Scan for the cell matching the given text and deliver its (X, Y) coordinate at center. 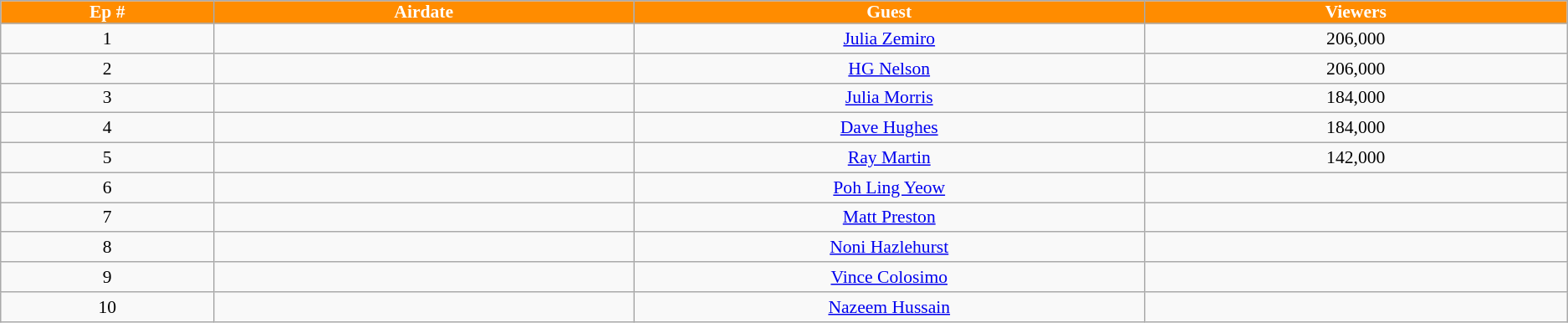
Vince Colosimo (890, 277)
Guest (890, 12)
5 (107, 158)
Dave Hughes (890, 128)
2 (107, 69)
HG Nelson (890, 69)
Ray Martin (890, 158)
Airdate (424, 12)
Julia Zemiro (890, 38)
Viewers (1356, 12)
142,000 (1356, 158)
Ep # (107, 12)
7 (107, 218)
Noni Hazlehurst (890, 248)
Poh Ling Yeow (890, 187)
6 (107, 187)
Julia Morris (890, 98)
Matt Preston (890, 218)
1 (107, 38)
9 (107, 277)
8 (107, 248)
10 (107, 307)
4 (107, 128)
Nazeem Hussain (890, 307)
3 (107, 98)
